Identify which cell holds the provided text, then report its [X, Y] central coordinate. 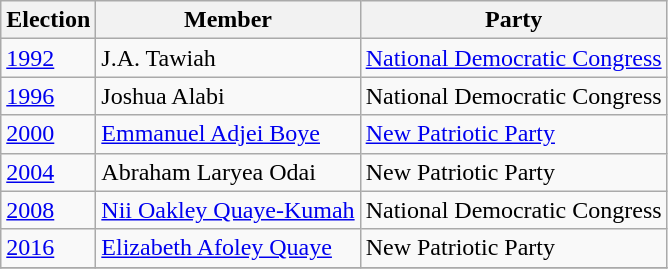
1996 [48, 96]
Abraham Laryea Odai [228, 172]
2016 [48, 248]
1992 [48, 58]
Election [48, 20]
Joshua Alabi [228, 96]
Member [228, 20]
2004 [48, 172]
J.A. Tawiah [228, 58]
Nii Oakley Quaye-Kumah [228, 210]
Elizabeth Afoley Quaye [228, 248]
2000 [48, 134]
Emmanuel Adjei Boye [228, 134]
Party [514, 20]
2008 [48, 210]
